Provide the [X, Y] coordinate of the cell's center where the given text is located.  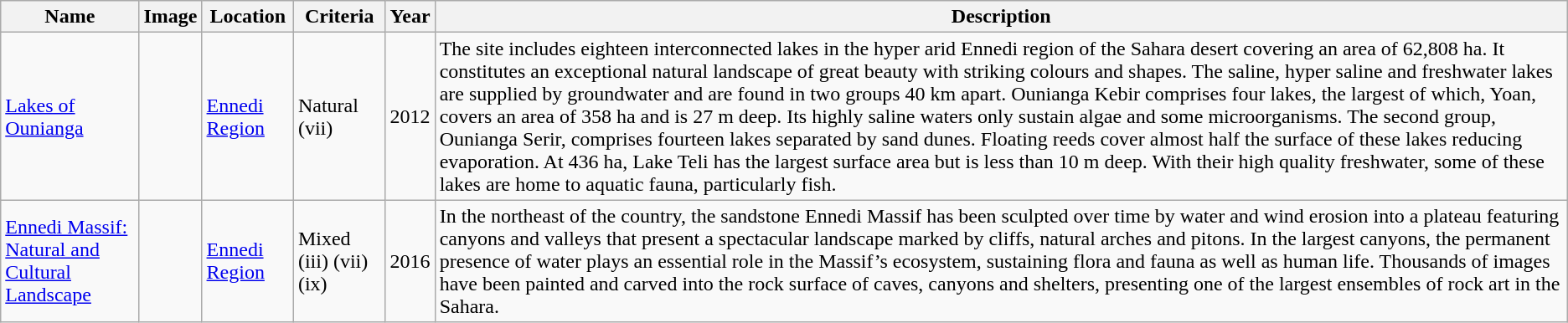
Criteria [339, 17]
2016 [410, 261]
2012 [410, 116]
Year [410, 17]
Location [248, 17]
Natural (vii) [339, 116]
Mixed (iii) (vii) (ix) [339, 261]
Name [70, 17]
Description [1001, 17]
Ennedi Massif: Natural and Cultural Landscape [70, 261]
Lakes of Ounianga [70, 116]
Image [171, 17]
